Capture the cell that displays the provided text and extract its (x, y) central coordinate. 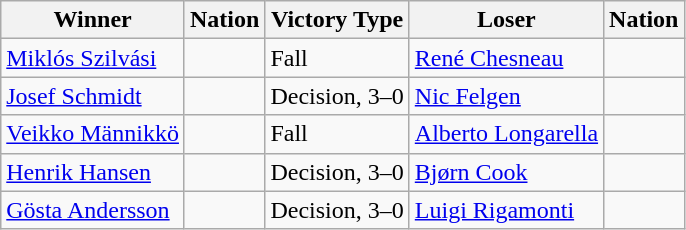
Loser (506, 20)
Miklós Szilvási (93, 58)
Luigi Rigamonti (506, 210)
Bjørn Cook (506, 172)
Winner (93, 20)
Veikko Männikkö (93, 134)
Nic Felgen (506, 96)
René Chesneau (506, 58)
Victory Type (337, 20)
Alberto Longarella (506, 134)
Henrik Hansen (93, 172)
Josef Schmidt (93, 96)
Gösta Andersson (93, 210)
